Scan for the cell matching the given text and deliver its (x, y) coordinate at center. 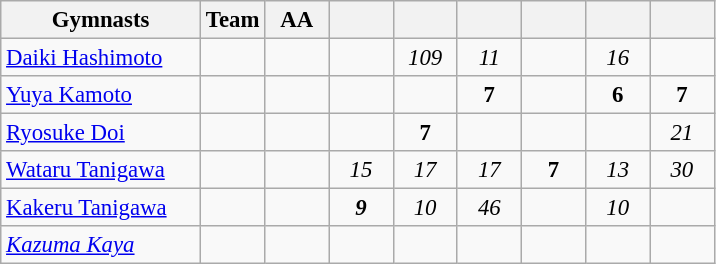
Kakeru Tanigawa (101, 208)
16 (618, 58)
13 (618, 170)
Team (232, 20)
9 (361, 208)
11 (489, 58)
Gymnasts (101, 20)
15 (361, 170)
30 (682, 170)
46 (489, 208)
21 (682, 133)
AA (297, 20)
Yuya Kamoto (101, 95)
Daiki Hashimoto (101, 58)
Ryosuke Doi (101, 133)
6 (618, 95)
Kazuma Kaya (101, 245)
Wataru Tanigawa (101, 170)
109 (425, 58)
